Search for the cell housing the specified text and yield its [X, Y] center coordinate. 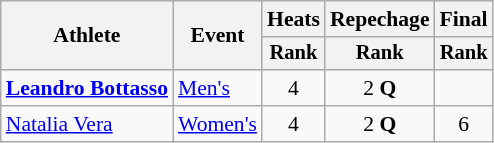
Final [464, 19]
Repechage [380, 19]
6 [464, 124]
Women's [218, 124]
Men's [218, 88]
Event [218, 36]
Natalia Vera [87, 124]
Leandro Bottasso [87, 88]
Athlete [87, 36]
Heats [294, 19]
